Locate the cell with the specified text and output its (x, y) center coordinate. 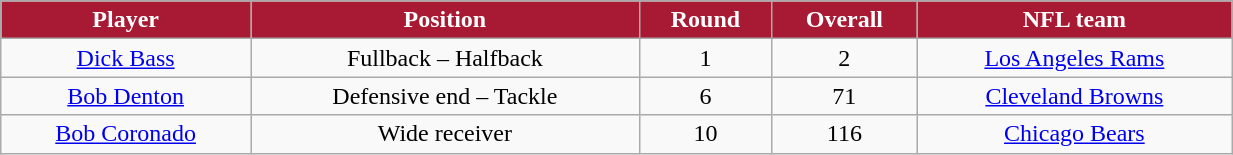
116 (844, 134)
10 (705, 134)
Cleveland Browns (1074, 96)
71 (844, 96)
Dick Bass (126, 58)
Fullback – Halfback (444, 58)
Bob Denton (126, 96)
Defensive end – Tackle (444, 96)
Position (444, 20)
Player (126, 20)
NFL team (1074, 20)
Bob Coronado (126, 134)
Round (705, 20)
Los Angeles Rams (1074, 58)
Wide receiver (444, 134)
Overall (844, 20)
Chicago Bears (1074, 134)
6 (705, 96)
2 (844, 58)
1 (705, 58)
